Scan for the cell matching the given text and deliver its [X, Y] coordinate at center. 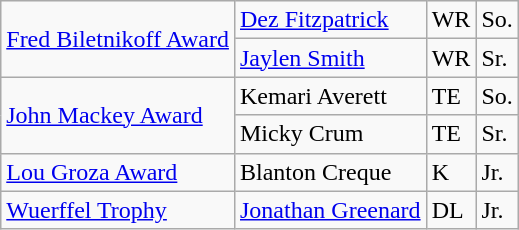
Wuerffel Trophy [118, 210]
Blanton Creque [330, 172]
Micky Crum [330, 134]
DL [451, 210]
Kemari Averett [330, 96]
Dez Fitzpatrick [330, 20]
John Mackey Award [118, 115]
Jaylen Smith [330, 58]
Lou Groza Award [118, 172]
Jonathan Greenard [330, 210]
Fred Biletnikoff Award [118, 39]
K [451, 172]
